Output the [x, y] coordinate of the center of the cell containing the given text.  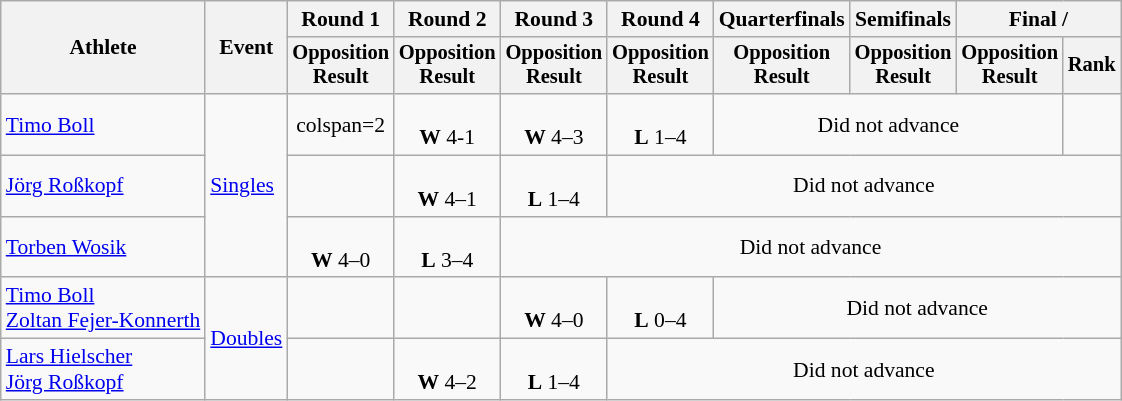
colspan=2 [340, 124]
W 4–3 [554, 124]
Semifinals [904, 19]
Timo Boll [104, 124]
Timo BollZoltan Fejer-Konnerth [104, 308]
L 3–4 [448, 248]
Doubles [246, 339]
Event [246, 48]
W 4–1 [448, 186]
Torben Wosik [104, 248]
Round 2 [448, 19]
W 4–2 [448, 370]
L 0–4 [660, 308]
Singles [246, 186]
W 4-1 [448, 124]
Quarterfinals [782, 19]
Round 4 [660, 19]
Jörg Roßkopf [104, 186]
Round 1 [340, 19]
Final / [1038, 19]
Athlete [104, 48]
Round 3 [554, 19]
Rank [1092, 66]
Lars HielscherJörg Roßkopf [104, 370]
